Pinpoint the cell where the given text exists, returning its (X, Y) midpoint coordinate. 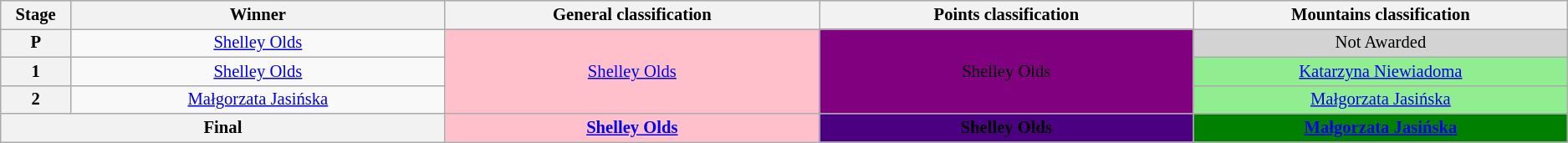
Final (222, 128)
Not Awarded (1381, 43)
General classification (632, 14)
2 (36, 100)
Stage (36, 14)
Katarzyna Niewiadoma (1381, 71)
Mountains classification (1381, 14)
1 (36, 71)
Points classification (1007, 14)
Winner (258, 14)
P (36, 43)
